From the cell containing the given text, extract its center point as (x, y) coordinate. 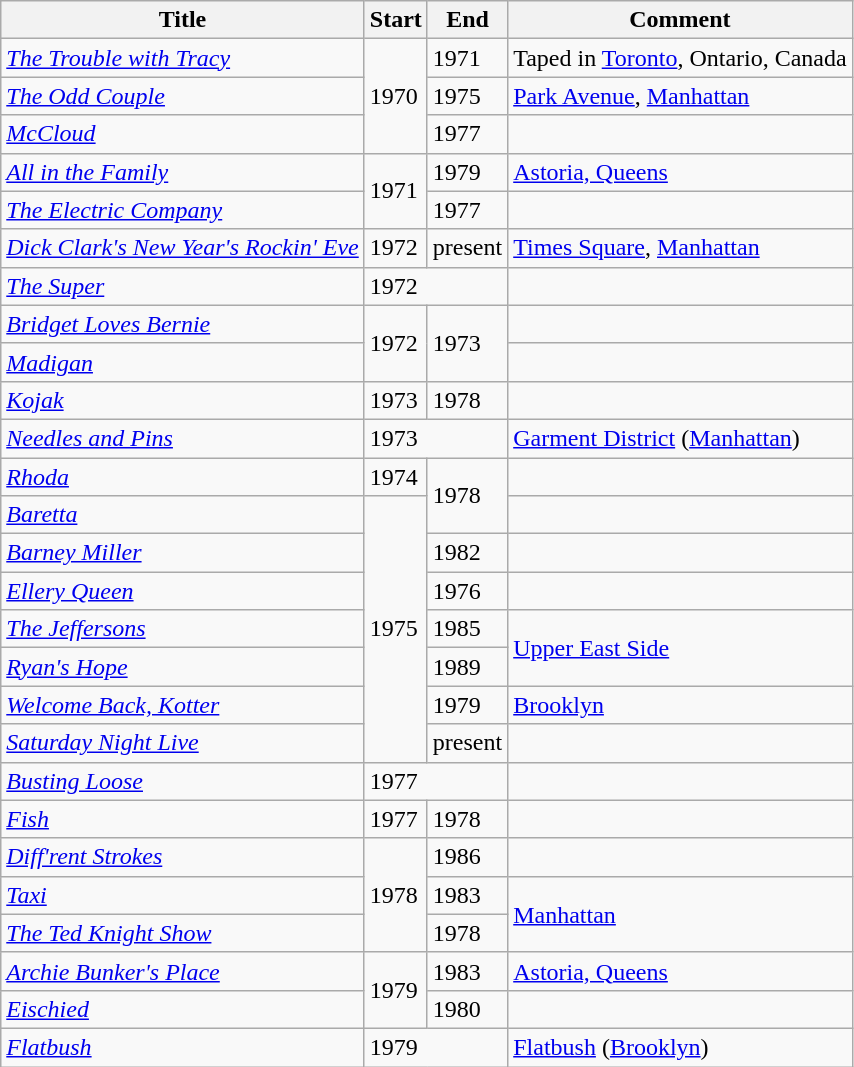
Needles and Pins (183, 438)
1986 (467, 857)
Eischied (183, 1009)
1974 (396, 477)
Fish (183, 819)
The Super (183, 286)
Saturday Night Live (183, 743)
Brooklyn (680, 705)
1982 (467, 553)
Bridget Loves Bernie (183, 324)
Flatbush (183, 1047)
The Trouble with Tracy (183, 58)
Barney Miller (183, 553)
Manhattan (680, 914)
1970 (396, 96)
Ryan's Hope (183, 667)
1976 (467, 591)
Start (396, 20)
Times Square, Manhattan (680, 248)
1980 (467, 1009)
Dick Clark's New Year's Rockin' Eve (183, 248)
1989 (467, 667)
All in the Family (183, 172)
Taxi (183, 895)
Upper East Side (680, 648)
The Odd Couple (183, 96)
Rhoda (183, 477)
Flatbush (Brooklyn) (680, 1047)
The Jeffersons (183, 629)
Comment (680, 20)
Diff'rent Strokes (183, 857)
Garment District (Manhattan) (680, 438)
Busting Loose (183, 781)
Taped in Toronto, Ontario, Canada (680, 58)
1985 (467, 629)
McCloud (183, 134)
Park Avenue, Manhattan (680, 96)
Ellery Queen (183, 591)
The Ted Knight Show (183, 933)
Kojak (183, 400)
Baretta (183, 515)
Title (183, 20)
Madigan (183, 362)
End (467, 20)
Archie Bunker's Place (183, 971)
The Electric Company (183, 210)
Welcome Back, Kotter (183, 705)
